For the text-containing cell, return its midpoint in [X, Y] coordinate format. 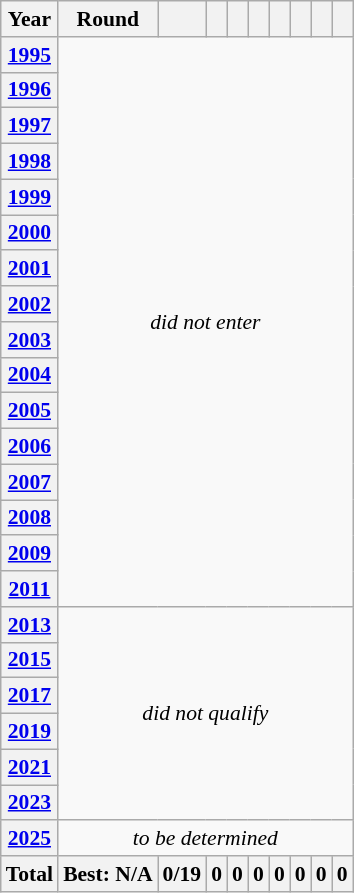
2017 [30, 696]
0/19 [182, 874]
2023 [30, 803]
2011 [30, 589]
1999 [30, 197]
1995 [30, 55]
2004 [30, 375]
2009 [30, 554]
to be determined [205, 839]
did not enter [205, 322]
2006 [30, 447]
2002 [30, 304]
2013 [30, 625]
2003 [30, 340]
Year [30, 19]
Round [108, 19]
2000 [30, 233]
2007 [30, 482]
1996 [30, 90]
did not qualify [205, 714]
2001 [30, 269]
2019 [30, 732]
Best: N/A [108, 874]
Total [30, 874]
2021 [30, 767]
2015 [30, 660]
1998 [30, 162]
1997 [30, 126]
2008 [30, 518]
2025 [30, 839]
2005 [30, 411]
